Find where the given text appears and provide that cell's center as [X, Y] coordinate. 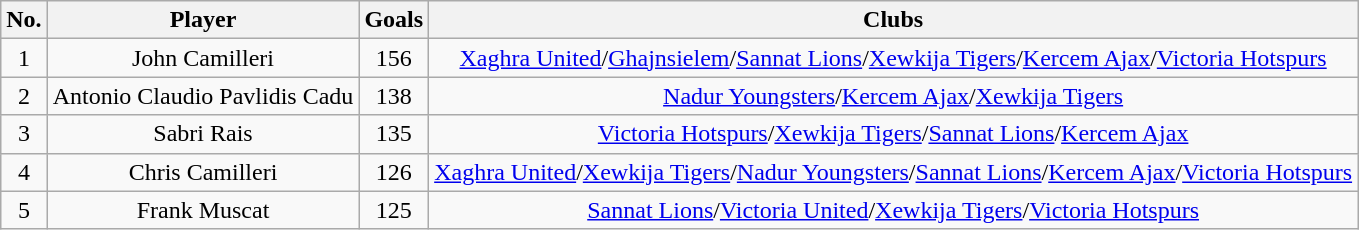
156 [394, 58]
4 [24, 172]
138 [394, 96]
Xaghra United/Ghajnsielem/Sannat Lions/Xewkija Tigers/Kercem Ajax/Victoria Hotspurs [894, 58]
Frank Muscat [203, 210]
Player [203, 20]
Antonio Claudio Pavlidis Cadu [203, 96]
Victoria Hotspurs/Xewkija Tigers/Sannat Lions/Kercem Ajax [894, 134]
2 [24, 96]
Xaghra United/Xewkija Tigers/Nadur Youngsters/Sannat Lions/Kercem Ajax/Victoria Hotspurs [894, 172]
Nadur Youngsters/Kercem Ajax/Xewkija Tigers [894, 96]
3 [24, 134]
John Camilleri [203, 58]
Goals [394, 20]
Sannat Lions/Victoria United/Xewkija Tigers/Victoria Hotspurs [894, 210]
135 [394, 134]
Sabri Rais [203, 134]
5 [24, 210]
Chris Camilleri [203, 172]
1 [24, 58]
Clubs [894, 20]
126 [394, 172]
No. [24, 20]
125 [394, 210]
